Provide the [X, Y] coordinate of the cell's center where the given text is located.  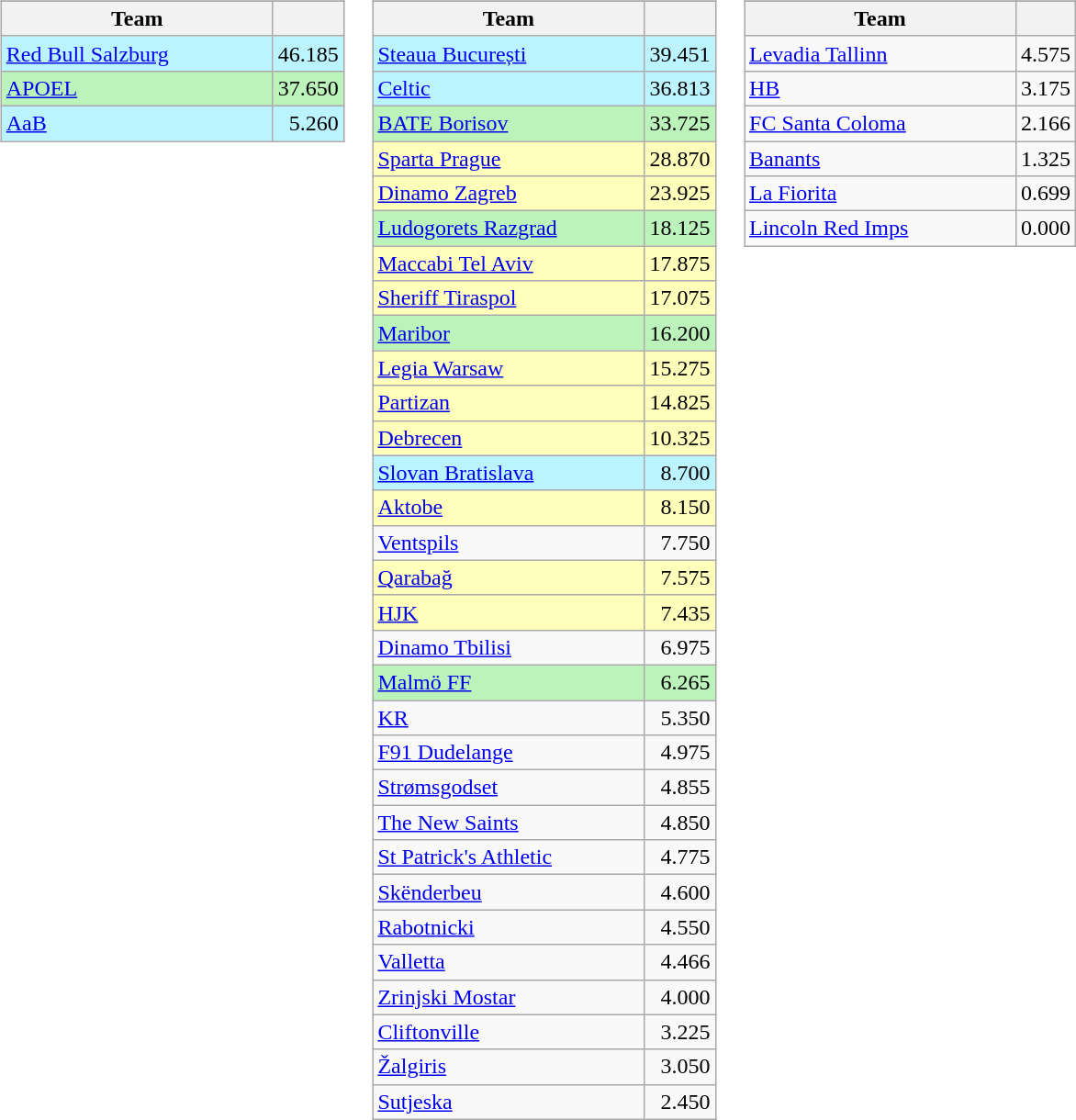
6.265 [679, 682]
1.325 [1047, 159]
4.600 [679, 892]
3.175 [1047, 88]
Debrecen [509, 438]
Ludogorets Razgrad [509, 229]
7.750 [679, 543]
Cliftonville [509, 1032]
Maribor [509, 333]
4.850 [679, 823]
Red Bull Salzburg [137, 53]
HJK [509, 612]
0.000 [1047, 229]
FC Santa Coloma [880, 123]
Malmö FF [509, 682]
KR [509, 717]
4.575 [1047, 53]
37.650 [308, 88]
2.450 [679, 1102]
APOEL [137, 88]
Strømsgodset [509, 788]
Skënderbeu [509, 892]
Žalgiris [509, 1067]
33.725 [679, 123]
Sutjeska [509, 1102]
Levadia Tallinn [880, 53]
Legia Warsaw [509, 368]
4.466 [679, 962]
14.825 [679, 403]
17.075 [679, 298]
Steaua București [509, 53]
Celtic [509, 88]
39.451 [679, 53]
0.699 [1047, 194]
La Fiorita [880, 194]
5.260 [308, 123]
15.275 [679, 368]
17.875 [679, 263]
Slovan Bratislava [509, 473]
36.813 [679, 88]
Aktobe [509, 508]
Sheriff Tiraspol [509, 298]
5.350 [679, 717]
Qarabağ [509, 577]
7.435 [679, 612]
4.550 [679, 927]
The New Saints [509, 823]
Zrinjski Mostar [509, 997]
St Patrick's Athletic [509, 857]
HB [880, 88]
3.050 [679, 1067]
16.200 [679, 333]
46.185 [308, 53]
Maccabi Tel Aviv [509, 263]
Sparta Prague [509, 159]
Dinamo Zagreb [509, 194]
Rabotnicki [509, 927]
Dinamo Tbilisi [509, 647]
10.325 [679, 438]
4.000 [679, 997]
Lincoln Red Imps [880, 229]
Ventspils [509, 543]
Partizan [509, 403]
8.700 [679, 473]
3.225 [679, 1032]
BATE Borisov [509, 123]
4.975 [679, 753]
F91 Dudelange [509, 753]
2.166 [1047, 123]
Valletta [509, 962]
4.775 [679, 857]
23.925 [679, 194]
6.975 [679, 647]
4.855 [679, 788]
8.150 [679, 508]
AaB [137, 123]
18.125 [679, 229]
28.870 [679, 159]
7.575 [679, 577]
Banants [880, 159]
